For the text-containing cell, return its midpoint in (x, y) coordinate format. 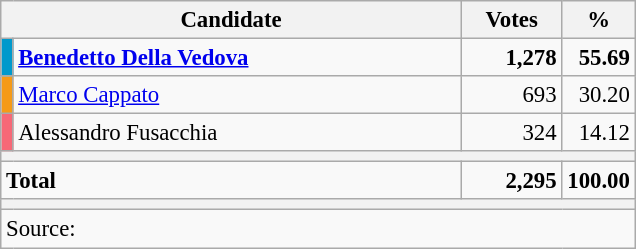
Benedetto Della Vedova (237, 58)
Total (232, 181)
Alessandro Fusacchia (237, 133)
30.20 (598, 95)
55.69 (598, 58)
% (598, 20)
Source: (318, 229)
100.00 (598, 181)
324 (512, 133)
1,278 (512, 58)
693 (512, 95)
Votes (512, 20)
Candidate (232, 20)
14.12 (598, 133)
Marco Cappato (237, 95)
2,295 (512, 181)
